Capture the cell that displays the provided text and extract its [x, y] central coordinate. 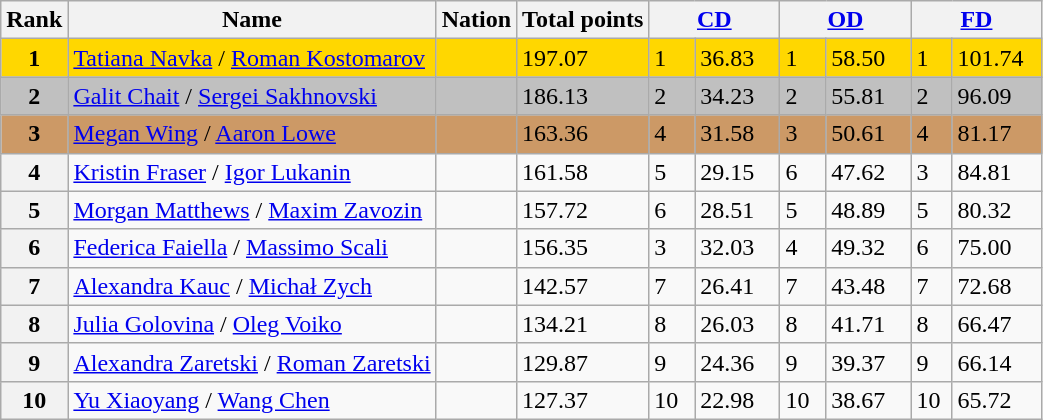
161.58 [583, 172]
163.36 [583, 134]
CD [714, 20]
28.51 [738, 210]
75.00 [997, 248]
80.32 [997, 210]
81.17 [997, 134]
96.09 [997, 96]
84.81 [997, 172]
186.13 [583, 96]
134.21 [583, 324]
49.32 [868, 248]
66.47 [997, 324]
41.71 [868, 324]
Alexandra Zaretski / Roman Zaretski [252, 362]
Tatiana Navka / Roman Kostomarov [252, 58]
Total points [583, 20]
26.41 [738, 286]
26.03 [738, 324]
22.98 [738, 400]
127.37 [583, 400]
Yu Xiaoyang / Wang Chen [252, 400]
Galit Chait / Sergei Sakhnovski [252, 96]
Nation [476, 20]
101.74 [997, 58]
157.72 [583, 210]
156.35 [583, 248]
50.61 [868, 134]
55.81 [868, 96]
Julia Golovina / Oleg Voiko [252, 324]
142.57 [583, 286]
31.58 [738, 134]
OD [846, 20]
38.67 [868, 400]
72.68 [997, 286]
47.62 [868, 172]
Kristin Fraser / Igor Lukanin [252, 172]
Morgan Matthews / Maxim Zavozin [252, 210]
Megan Wing / Aaron Lowe [252, 134]
65.72 [997, 400]
34.23 [738, 96]
24.36 [738, 362]
48.89 [868, 210]
43.48 [868, 286]
39.37 [868, 362]
32.03 [738, 248]
129.87 [583, 362]
Alexandra Kauc / Michał Zych [252, 286]
Federica Faiella / Massimo Scali [252, 248]
29.15 [738, 172]
66.14 [997, 362]
Rank [34, 20]
Name [252, 20]
36.83 [738, 58]
58.50 [868, 58]
FD [976, 20]
197.07 [583, 58]
